Pinpoint the cell where the given text exists, returning its [X, Y] midpoint coordinate. 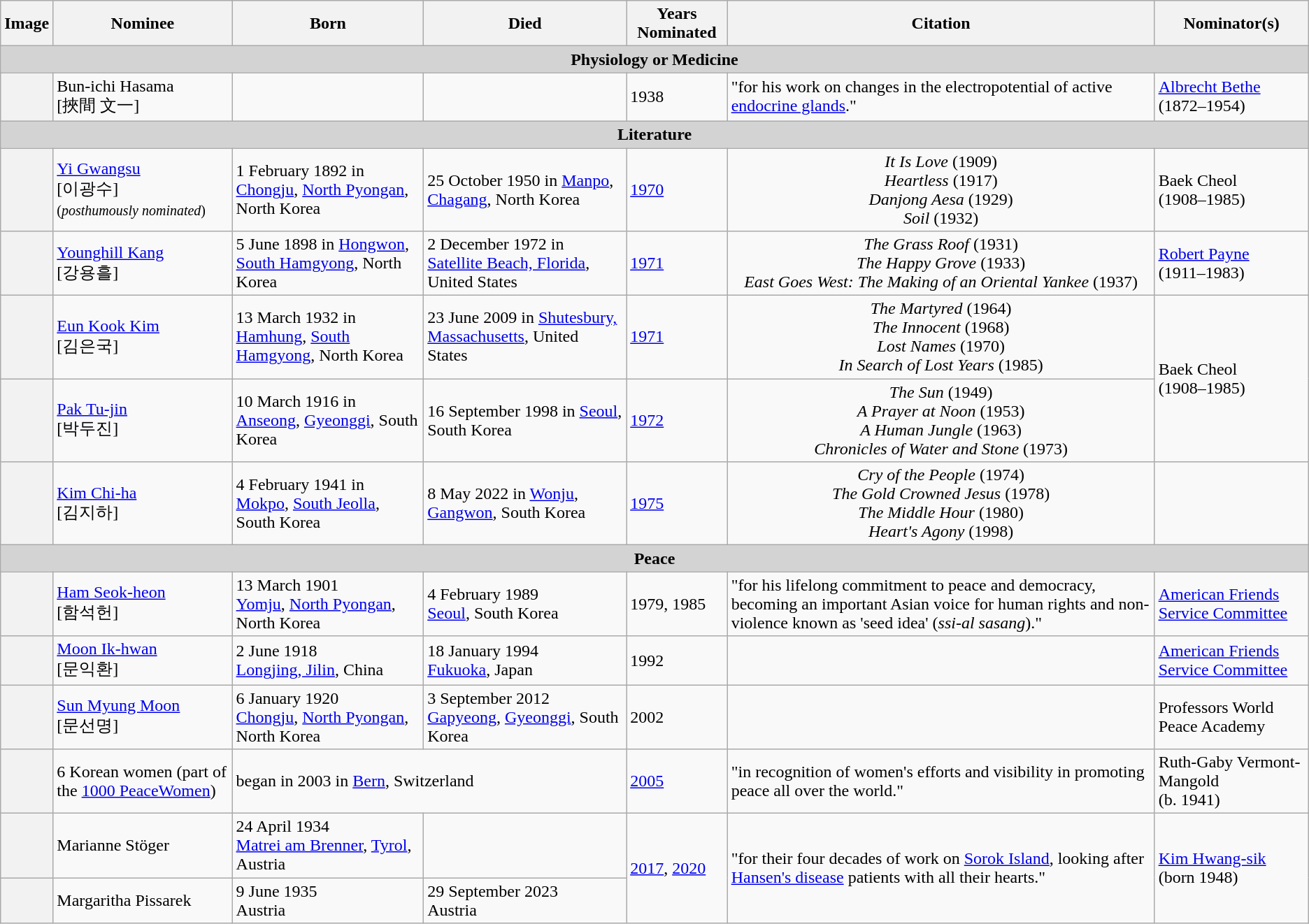
Kim Hwang-sik (born 1948) [1231, 868]
"for his work on changes in the electropotential of active endocrine glands." [941, 97]
Eun Kook Kim[김은국] [143, 337]
Robert Payne (1911–1983) [1231, 264]
Ham Seok-heon[함석헌] [143, 604]
Albrecht Bethe (1872–1954) [1231, 97]
1992 [677, 660]
The Sun (1949)A Prayer at Noon (1953)A Human Jungle (1963)Chronicles of Water and Stone (1973) [941, 421]
8 May 2022 in Wonju, Gangwon, South Korea [525, 503]
Nominator(s) [1231, 24]
It Is Love (1909)Heartless (1917)Danjong Aesa (1929)Soil (1932) [941, 190]
18 January 1994 Fukuoka, Japan [525, 660]
6 January 1920 Chongju, North Pyongan, North Korea [328, 717]
24 April 1934Matrei am Brenner, Tyrol, Austria [328, 846]
Sun Myung Moon[문선명] [143, 717]
"in recognition of women's efforts and visibility in promoting peace all over the world." [941, 781]
Born [328, 24]
Years Nominated [677, 24]
2 June 1918 Longjing, Jilin, China [328, 660]
Margaritha Pissarek [143, 900]
Ruth-Gaby Vermont-Mangold (b. 1941) [1231, 781]
Nominee [143, 24]
Citation [941, 24]
Peace [654, 558]
Literature [654, 134]
Image [27, 24]
10 March 1916 in Anseong, Gyeonggi, South Korea [328, 421]
Yi Gwangsu[이광수](posthumously nominated) [143, 190]
Bun-ichi Hasama[挾間 文一] [143, 97]
1979, 1985 [677, 604]
2005 [677, 781]
Moon Ik-hwan[문익환] [143, 660]
2017, 2020 [677, 868]
13 March 1932 in Hamhung, South Hamgyong, North Korea [328, 337]
began in 2003 in Bern, Switzerland [429, 781]
1972 [677, 421]
Physiology or Medicine [654, 59]
Kim Chi-ha[김지하] [143, 503]
The Grass Roof (1931) The Happy Grove (1933)East Goes West: The Making of an Oriental Yankee (1937) [941, 264]
2 December 1972 in Satellite Beach, Florida, United States [525, 264]
4 February 1989 Seoul, South Korea [525, 604]
"for their four decades of work on Sorok Island, looking after Hansen's disease patients with all their hearts." [941, 868]
Died [525, 24]
3 September 2012 Gapyeong, Gyeonggi, South Korea [525, 717]
6 Korean women (part of the 1000 PeaceWomen) [143, 781]
13 March 1901Yomju, North Pyongan, North Korea [328, 604]
29 September 2023Austria [525, 900]
25 October 1950 in Manpo, Chagang, North Korea [525, 190]
1938 [677, 97]
Pak Tu-jin[박두진] [143, 421]
16 September 1998 in Seoul, South Korea [525, 421]
Marianne Stöger [143, 846]
4 February 1941 in Mokpo, South Jeolla, South Korea [328, 503]
5 June 1898 in Hongwon, South Hamgyong, North Korea [328, 264]
The Martyred (1964)The Innocent (1968)Lost Names (1970)In Search of Lost Years (1985) [941, 337]
1970 [677, 190]
Younghill Kang[강용흘] [143, 264]
Professors World Peace Academy [1231, 717]
1 February 1892 in Chongju, North Pyongan, North Korea [328, 190]
2002 [677, 717]
23 June 2009 in Shutesbury, Massachusetts, United States [525, 337]
Cry of the People (1974)The Gold Crowned Jesus (1978)The Middle Hour (1980)Heart's Agony (1998) [941, 503]
1975 [677, 503]
9 June 1935Austria [328, 900]
